Return [x, y] of the center of cell containing provided text 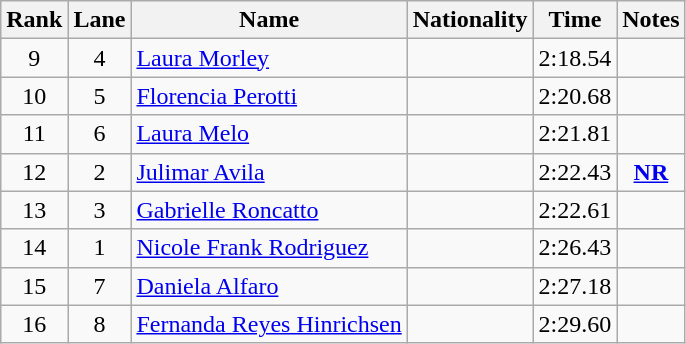
4 [100, 58]
Laura Melo [269, 134]
2:22.43 [575, 172]
2:26.43 [575, 248]
2:18.54 [575, 58]
Fernanda Reyes Hinrichsen [269, 324]
Daniela Alfaro [269, 286]
7 [100, 286]
Nicole Frank Rodriguez [269, 248]
Lane [100, 20]
2:27.18 [575, 286]
NR [651, 172]
Florencia Perotti [269, 96]
14 [34, 248]
6 [100, 134]
Nationality [470, 20]
Gabrielle Roncatto [269, 210]
Laura Morley [269, 58]
9 [34, 58]
13 [34, 210]
Notes [651, 20]
2:21.81 [575, 134]
3 [100, 210]
Time [575, 20]
2:20.68 [575, 96]
11 [34, 134]
10 [34, 96]
16 [34, 324]
2:22.61 [575, 210]
12 [34, 172]
Rank [34, 20]
15 [34, 286]
2:29.60 [575, 324]
5 [100, 96]
2 [100, 172]
1 [100, 248]
Name [269, 20]
Julimar Avila [269, 172]
8 [100, 324]
